From the cell containing the given text, extract its center point as [X, Y] coordinate. 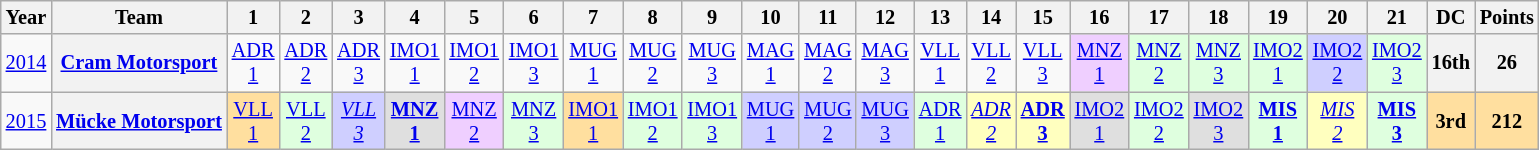
9 [712, 17]
26 [1507, 63]
16th [1451, 63]
3rd [1451, 121]
17 [1159, 17]
4 [415, 17]
18 [1219, 17]
Team [139, 17]
MAG2 [828, 63]
MIS1 [1278, 121]
Cram Motorsport [139, 63]
212 [1507, 121]
21 [1397, 17]
5 [474, 17]
7 [593, 17]
16 [1100, 17]
15 [1043, 17]
19 [1278, 17]
20 [1338, 17]
3 [358, 17]
Mücke Motorsport [139, 121]
MIS2 [1338, 121]
MIS3 [1397, 121]
1 [254, 17]
12 [884, 17]
Points [1507, 17]
MAG3 [884, 63]
2014 [26, 63]
DC [1451, 17]
6 [534, 17]
Year [26, 17]
MAG1 [770, 63]
8 [653, 17]
11 [828, 17]
13 [940, 17]
2 [306, 17]
2015 [26, 121]
14 [990, 17]
10 [770, 17]
